Locate the cell with the specified text and output its [X, Y] center coordinate. 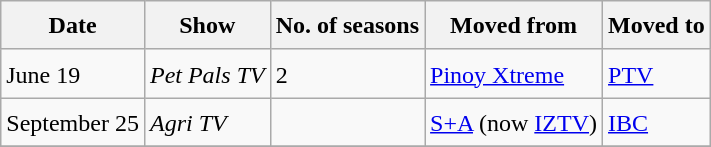
June 19 [73, 74]
Date [73, 26]
Show [207, 26]
Pet Pals TV [207, 74]
Moved to [657, 26]
Pinoy Xtreme [514, 74]
Moved from [514, 26]
S+A (now IZTV) [514, 122]
PTV [657, 74]
No. of seasons [347, 26]
Agri TV [207, 122]
2 [347, 74]
IBC [657, 122]
September 25 [73, 122]
